Search for the cell housing the specified text and yield its [x, y] center coordinate. 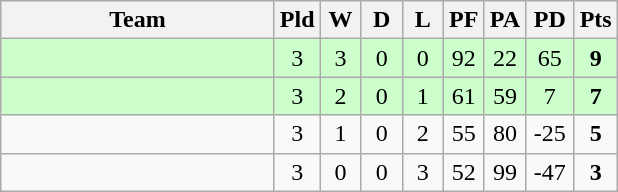
PD [550, 20]
Team [138, 20]
52 [464, 172]
22 [504, 58]
PA [504, 20]
D [382, 20]
80 [504, 134]
5 [596, 134]
61 [464, 96]
59 [504, 96]
92 [464, 58]
Pld [297, 20]
-25 [550, 134]
L [422, 20]
W [340, 20]
9 [596, 58]
55 [464, 134]
-47 [550, 172]
99 [504, 172]
Pts [596, 20]
65 [550, 58]
PF [464, 20]
